Extract the (x, y) coordinate from the center of the cell holding the provided text.  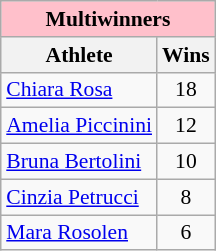
Chiara Rosa (79, 90)
10 (186, 162)
12 (186, 126)
Mara Rosolen (79, 233)
Bruna Bertolini (79, 162)
Cinzia Petrucci (79, 197)
18 (186, 90)
8 (186, 197)
Wins (186, 55)
Multiwinners (108, 19)
Athlete (79, 55)
Amelia Piccinini (79, 126)
6 (186, 233)
